Identify which cell holds the provided text, then report its [X, Y] central coordinate. 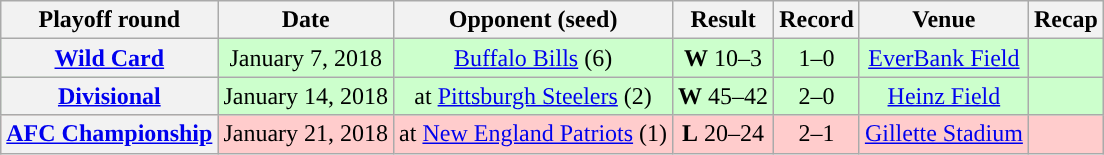
Date [306, 20]
L 20–24 [724, 134]
Recap [1066, 20]
Record [817, 20]
at New England Patriots (1) [534, 134]
Wild Card [110, 58]
at Pittsburgh Steelers (2) [534, 96]
Divisional [110, 96]
AFC Championship [110, 134]
Gillette Stadium [944, 134]
W 10–3 [724, 58]
Result [724, 20]
January 21, 2018 [306, 134]
Buffalo Bills (6) [534, 58]
January 7, 2018 [306, 58]
Heinz Field [944, 96]
2–0 [817, 96]
EverBank Field [944, 58]
January 14, 2018 [306, 96]
W 45–42 [724, 96]
Playoff round [110, 20]
Opponent (seed) [534, 20]
1–0 [817, 58]
Venue [944, 20]
2–1 [817, 134]
